Extract the (x, y) coordinate from the center of the cell holding the provided text.  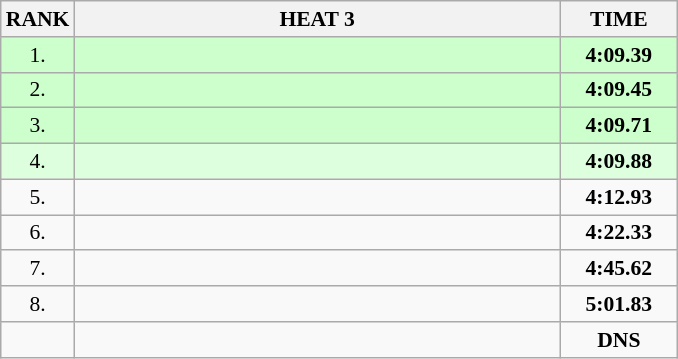
4:09.39 (619, 55)
4:09.71 (619, 126)
TIME (619, 19)
DNS (619, 340)
7. (38, 269)
3. (38, 126)
4. (38, 162)
6. (38, 233)
4:12.93 (619, 197)
2. (38, 90)
1. (38, 55)
HEAT 3 (316, 19)
8. (38, 304)
4:09.88 (619, 162)
5:01.83 (619, 304)
RANK (38, 19)
4:45.62 (619, 269)
4:09.45 (619, 90)
4:22.33 (619, 233)
5. (38, 197)
